Detect which cell encompasses the target text, then output its (X, Y) center coordinate. 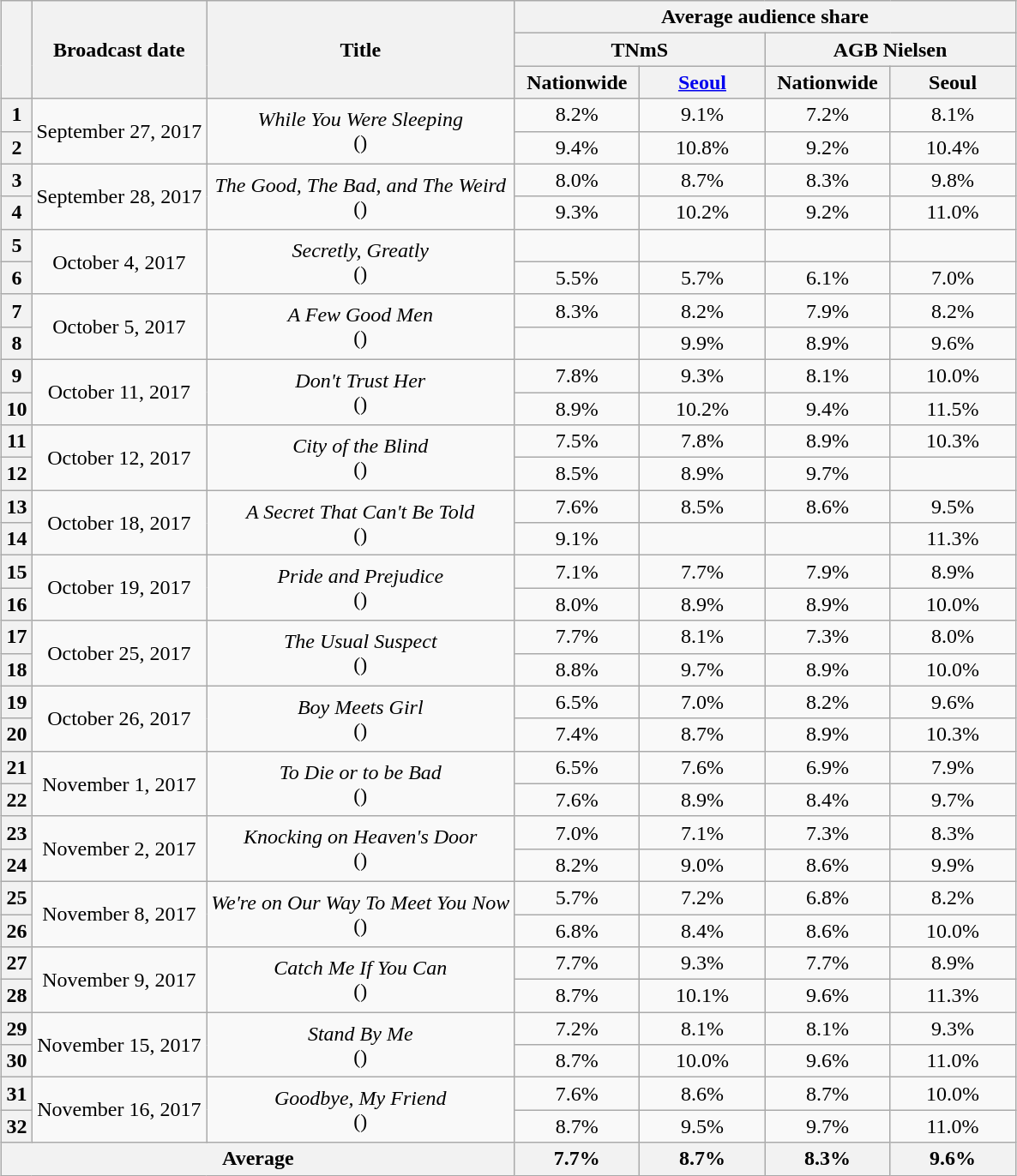
11 (17, 441)
October 12, 2017 (119, 458)
Catch Me If You Can() (360, 980)
9.0% (702, 865)
9.8% (953, 180)
26 (17, 930)
Average audience share (765, 17)
AGB Nielsen (890, 50)
20 (17, 735)
12 (17, 474)
13 (17, 507)
9 (17, 375)
To Die or to be Bad() (360, 783)
7 (17, 310)
October 19, 2017 (119, 588)
October 5, 2017 (119, 327)
7.4% (577, 735)
TNmS (640, 50)
November 1, 2017 (119, 783)
The Usual Suspect() (360, 653)
October 18, 2017 (119, 523)
Goodbye, My Friend() (360, 1110)
November 8, 2017 (119, 914)
November 9, 2017 (119, 980)
8 (17, 343)
The Good, The Bad, and The Weird() (360, 196)
A Few Good Men() (360, 327)
4 (17, 213)
11.5% (953, 409)
November 15, 2017 (119, 1045)
5 (17, 245)
22 (17, 800)
18 (17, 669)
29 (17, 1029)
8.8% (577, 669)
28 (17, 996)
Boy Meets Girl() (360, 718)
7.5% (577, 441)
17 (17, 637)
16 (17, 604)
14 (17, 539)
10.4% (953, 147)
Secretly, Greatly() (360, 261)
October 26, 2017 (119, 718)
5.5% (577, 278)
November 2, 2017 (119, 849)
Knocking on Heaven's Door() (360, 849)
27 (17, 963)
1 (17, 115)
24 (17, 865)
10.1% (702, 996)
19 (17, 702)
A Secret That Can't Be Told() (360, 523)
City of the Blind() (360, 458)
32 (17, 1126)
September 28, 2017 (119, 196)
23 (17, 832)
Title (360, 50)
Broadcast date (119, 50)
October 25, 2017 (119, 653)
Average (258, 1159)
10 (17, 409)
21 (17, 767)
2 (17, 147)
October 4, 2017 (119, 261)
30 (17, 1061)
25 (17, 897)
Pride and Prejudice() (360, 588)
We're on Our Way To Meet You Now() (360, 914)
6.1% (827, 278)
6 (17, 278)
31 (17, 1094)
Don't Trust Her() (360, 392)
6.9% (827, 767)
15 (17, 572)
10.8% (702, 147)
November 16, 2017 (119, 1110)
October 11, 2017 (119, 392)
Stand By Me() (360, 1045)
September 27, 2017 (119, 131)
3 (17, 180)
While You Were Sleeping() (360, 131)
